Pinpoint the cell where the given text exists, returning its (X, Y) midpoint coordinate. 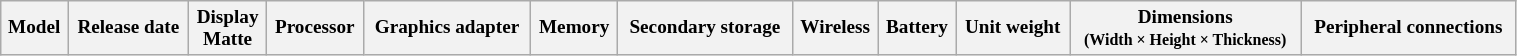
Graphics adapter (447, 28)
DisplayMatte (228, 28)
Memory (574, 28)
Secondary storage (706, 28)
Battery (916, 28)
Wireless (835, 28)
Unit weight (1013, 28)
Dimensions(Width × Height × Thickness) (1186, 28)
Peripheral connections (1408, 28)
Processor (314, 28)
Model (34, 28)
Release date (128, 28)
